Return [X, Y] of the center of cell containing provided text 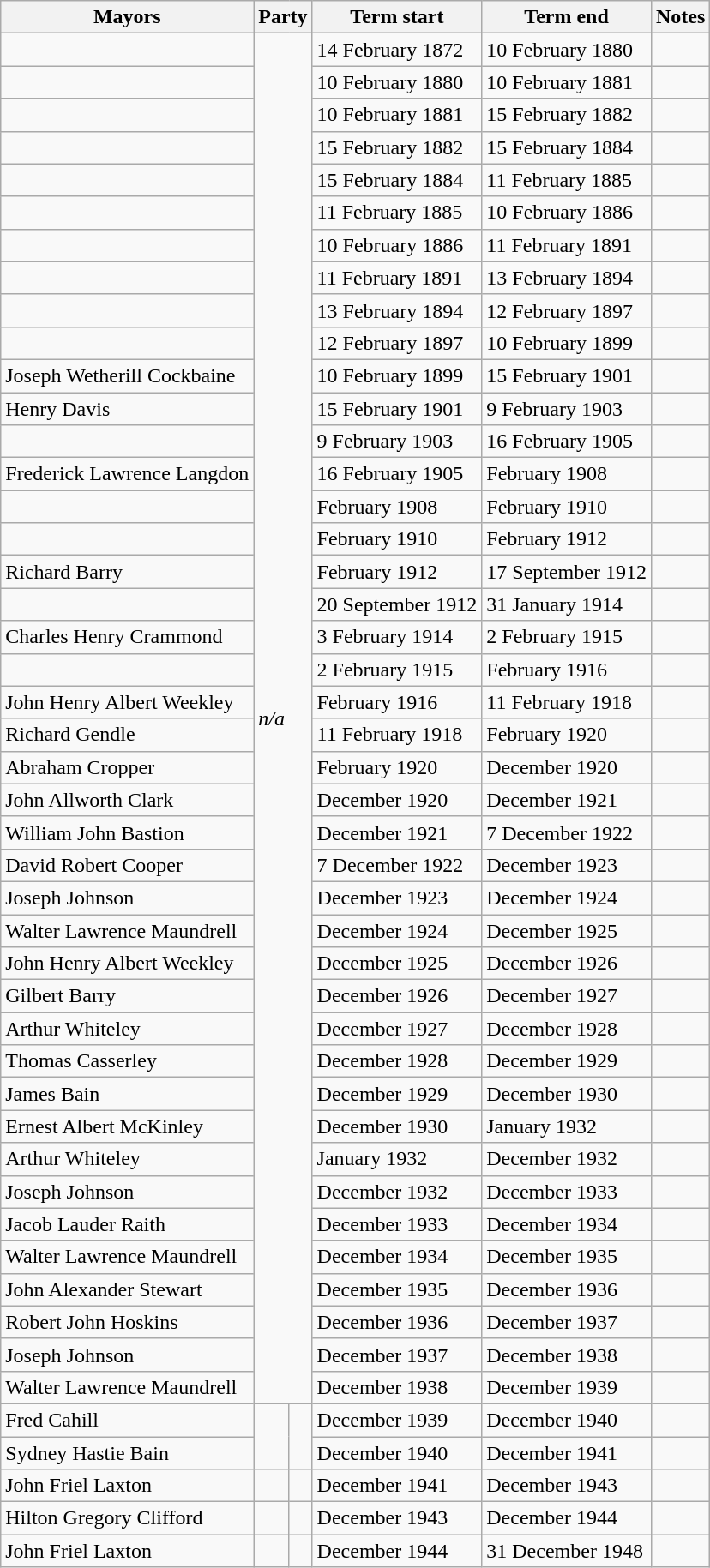
Gilbert Barry [127, 996]
14 February 1872 [397, 50]
Henry Davis [127, 409]
Term start [397, 17]
17 September 1912 [567, 572]
James Bain [127, 1094]
Abraham Cropper [127, 767]
Frederick Lawrence Langdon [127, 474]
John Alexander Stewart [127, 1289]
John Allworth Clark [127, 800]
Fred Cahill [127, 1420]
Richard Gendle [127, 735]
Mayors [127, 17]
Term end [567, 17]
Joseph Wetherill Cockbaine [127, 375]
Robert John Hoskins [127, 1322]
Ernest Albert McKinley [127, 1126]
Hilton Gregory Clifford [127, 1518]
Sydney Hastie Bain [127, 1453]
31 January 1914 [567, 604]
Richard Barry [127, 572]
3 February 1914 [397, 637]
Charles Henry Crammond [127, 637]
31 December 1948 [567, 1551]
n/a [283, 718]
Notes [680, 17]
20 September 1912 [397, 604]
Party [283, 17]
William John Bastion [127, 832]
Jacob Lauder Raith [127, 1224]
Thomas Casserley [127, 1061]
David Robert Cooper [127, 865]
